Return (X, Y) of the center of cell containing provided text 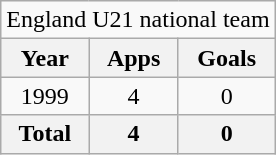
Apps (134, 58)
Goals (226, 58)
1999 (45, 96)
Year (45, 58)
England U21 national team (138, 20)
Total (45, 134)
